Pinpoint the cell where the given text exists, returning its (x, y) midpoint coordinate. 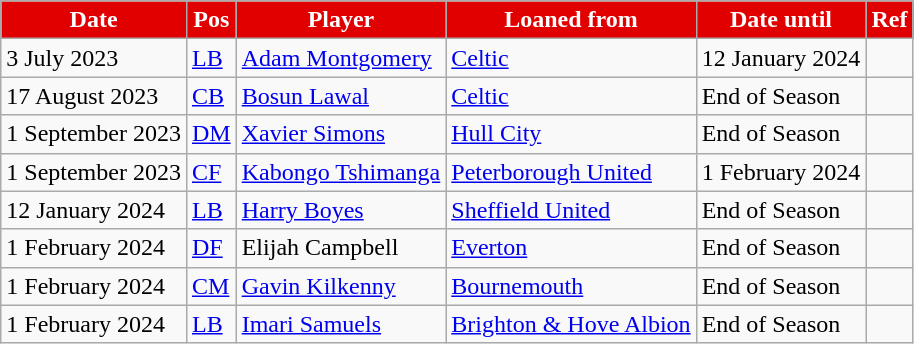
Hull City (571, 134)
17 August 2023 (94, 96)
Date (94, 20)
Loaned from (571, 20)
Date until (781, 20)
CF (211, 172)
Gavin Kilkenny (341, 286)
Bournemouth (571, 286)
Sheffield United (571, 210)
Bosun Lawal (341, 96)
Ref (890, 20)
3 July 2023 (94, 58)
Elijah Campbell (341, 248)
Player (341, 20)
Imari Samuels (341, 324)
Peterborough United (571, 172)
Pos (211, 20)
Adam Montgomery (341, 58)
DM (211, 134)
DF (211, 248)
Everton (571, 248)
Kabongo Tshimanga (341, 172)
Brighton & Hove Albion (571, 324)
Harry Boyes (341, 210)
CB (211, 96)
Xavier Simons (341, 134)
CM (211, 286)
